Extract the [X, Y] coordinate from the center of the cell holding the provided text.  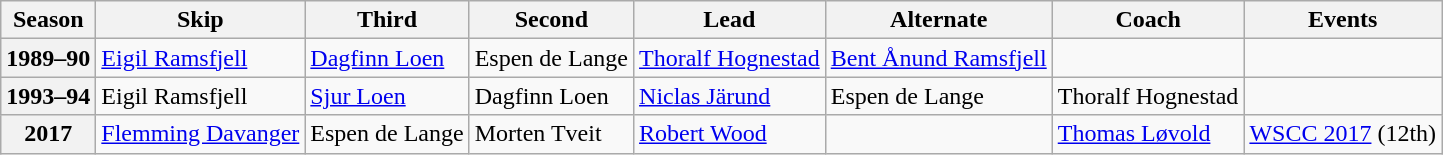
Thomas Løvold [1148, 134]
Flemming Davanger [200, 134]
Alternate [938, 20]
1989–90 [48, 58]
Bent Ånund Ramsfjell [938, 58]
1993–94 [48, 96]
Sjur Loen [387, 96]
Coach [1148, 20]
WSCC 2017 (12th) [1343, 134]
Events [1343, 20]
2017 [48, 134]
Third [387, 20]
Season [48, 20]
Skip [200, 20]
Robert Wood [730, 134]
Niclas Järund [730, 96]
Morten Tveit [551, 134]
Second [551, 20]
Lead [730, 20]
